Scan for the cell matching the given text and deliver its [x, y] coordinate at center. 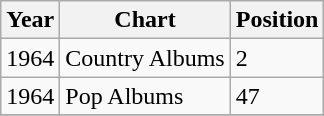
Chart [145, 20]
Position [277, 20]
Year [30, 20]
2 [277, 58]
47 [277, 96]
Pop Albums [145, 96]
Country Albums [145, 58]
